Provide the [x, y] coordinate of the cell's center where the given text is located.  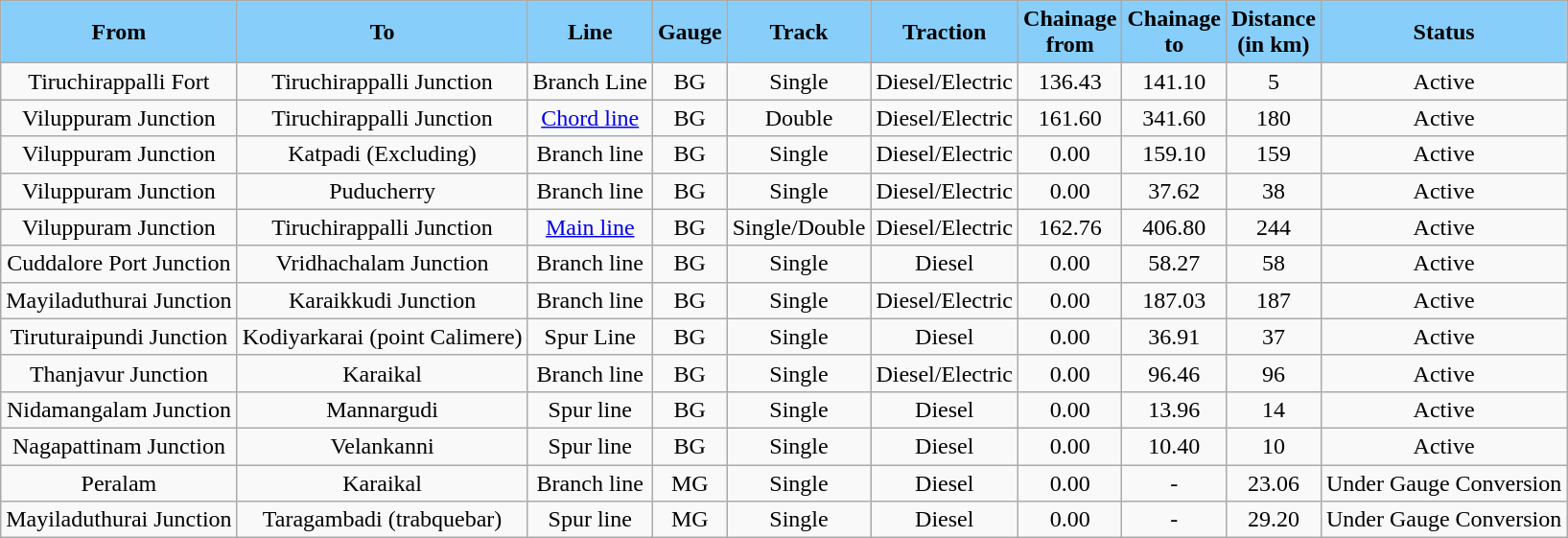
180 [1274, 118]
Chainagefrom [1070, 33]
Branch Line [590, 82]
96.46 [1174, 373]
Spur Line [590, 337]
14 [1274, 409]
141.10 [1174, 82]
Mannargudi [382, 409]
From [119, 33]
13.96 [1174, 409]
Kodiyarkarai (point Calimere) [382, 337]
Peralam [119, 482]
Thanjavur Junction [119, 373]
Tiruturaipundi Junction [119, 337]
136.43 [1070, 82]
Line [590, 33]
Single/Double [799, 227]
96 [1274, 373]
10.40 [1174, 446]
Karaikkudi Junction [382, 300]
Velankanni [382, 446]
162.76 [1070, 227]
Status [1443, 33]
Cuddalore Port Junction [119, 264]
Traction [945, 33]
Vridhachalam Junction [382, 264]
58.27 [1174, 264]
244 [1274, 227]
Chord line [590, 118]
Katpadi (Excluding) [382, 154]
37.62 [1174, 191]
38 [1274, 191]
187.03 [1174, 300]
406.80 [1174, 227]
To [382, 33]
23.06 [1274, 482]
Nagapattinam Junction [119, 446]
Tiruchirappalli Fort [119, 82]
37 [1274, 337]
Chainageto [1174, 33]
Main line [590, 227]
161.60 [1070, 118]
58 [1274, 264]
36.91 [1174, 337]
341.60 [1174, 118]
159.10 [1174, 154]
10 [1274, 446]
Puducherry [382, 191]
Double [799, 118]
Taragambadi (trabquebar) [382, 520]
187 [1274, 300]
5 [1274, 82]
Distance(in km) [1274, 33]
Gauge [690, 33]
29.20 [1274, 520]
Nidamangalam Junction [119, 409]
Track [799, 33]
159 [1274, 154]
